Capture the cell that displays the provided text and extract its [X, Y] central coordinate. 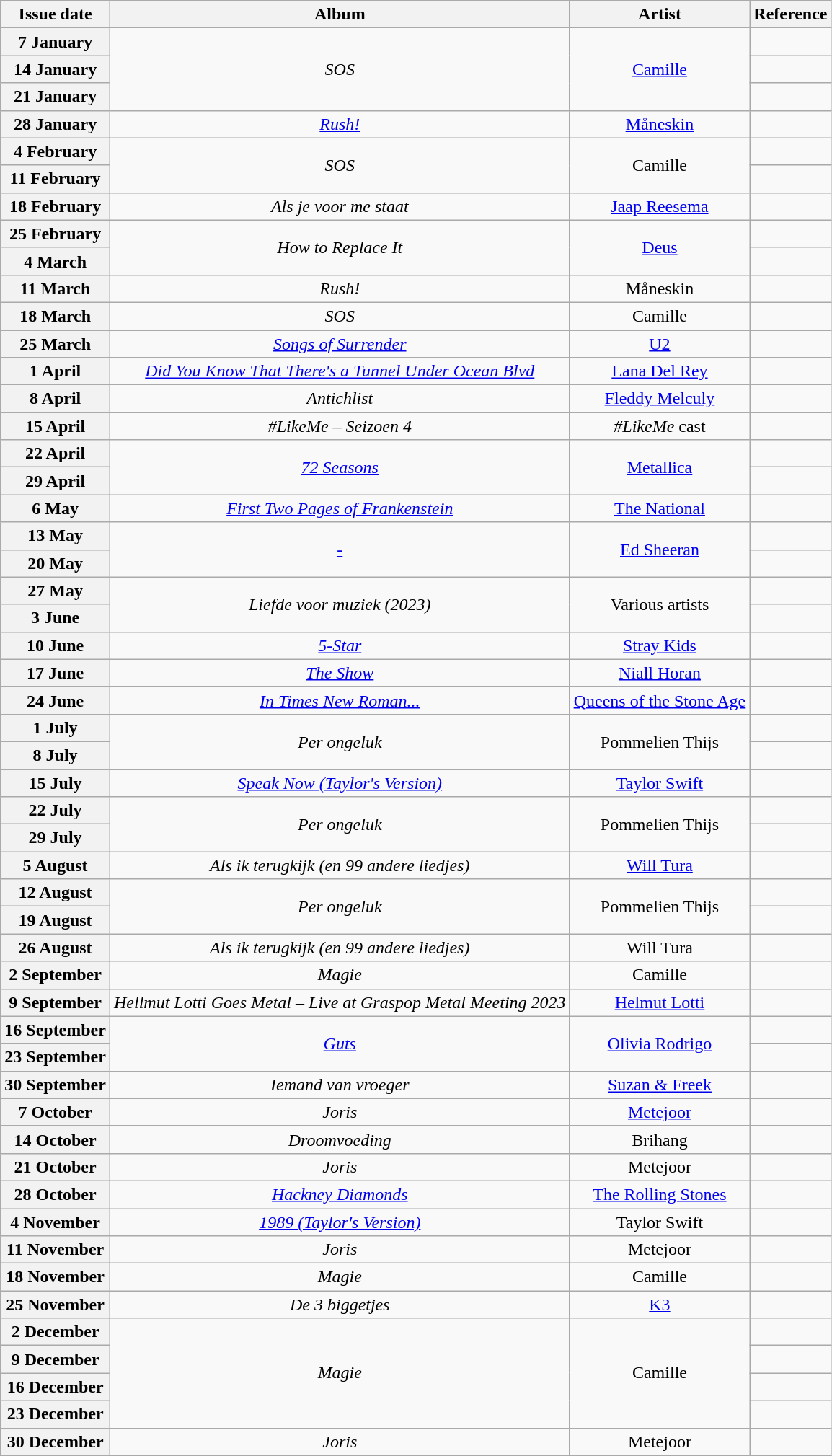
Metallica [660, 467]
- [340, 550]
25 March [56, 344]
Fleddy Melculy [660, 399]
The Show [340, 673]
Reference [790, 14]
Iemand van vroeger [340, 1085]
29 July [56, 838]
24 June [56, 700]
7 October [56, 1112]
2 September [56, 975]
29 April [56, 481]
4 March [56, 261]
11 February [56, 179]
9 September [56, 1002]
Did You Know That There's a Tunnel Under Ocean Blvd [340, 371]
2 December [56, 1332]
The National [660, 508]
13 May [56, 536]
22 July [56, 811]
Hackney Diamonds [340, 1194]
23 December [56, 1414]
14 January [56, 69]
De 3 biggetjes [340, 1305]
Songs of Surrender [340, 344]
18 March [56, 316]
Helmut Lotti [660, 1002]
26 August [56, 948]
Lana Del Rey [660, 371]
11 March [56, 288]
72 Seasons [340, 467]
10 June [56, 645]
19 August [56, 920]
8 July [56, 755]
25 November [56, 1305]
Olivia Rodrigo [660, 1044]
1 July [56, 728]
5-Star [340, 645]
22 April [56, 454]
16 December [56, 1387]
#LikeMe – Seizoen 4 [340, 426]
15 April [56, 426]
20 May [56, 563]
The Rolling Stones [660, 1194]
21 January [56, 97]
U2 [660, 344]
16 September [56, 1030]
Speak Now (Taylor's Version) [340, 782]
Issue date [56, 14]
Liefde voor muziek (2023) [340, 604]
Suzan & Freek [660, 1085]
8 April [56, 399]
Artist [660, 14]
9 December [56, 1359]
Queens of the Stone Age [660, 700]
17 June [56, 673]
Ed Sheeran [660, 550]
Droomvoeding [340, 1139]
Niall Horan [660, 673]
25 February [56, 234]
28 October [56, 1194]
27 May [56, 591]
Guts [340, 1044]
5 August [56, 865]
1 April [56, 371]
6 May [56, 508]
14 October [56, 1139]
15 July [56, 782]
4 February [56, 151]
4 November [56, 1222]
23 September [56, 1057]
Album [340, 14]
Hellmut Lotti Goes Metal – Live at Graspop Metal Meeting 2023 [340, 1002]
How to Replace It [340, 247]
Jaap Reesema [660, 206]
First Two Pages of Frankenstein [340, 508]
30 December [56, 1442]
18 November [56, 1277]
12 August [56, 893]
7 January [56, 42]
28 January [56, 124]
11 November [56, 1250]
K3 [660, 1305]
Various artists [660, 604]
Als je voor me staat [340, 206]
21 October [56, 1167]
30 September [56, 1085]
3 June [56, 618]
Stray Kids [660, 645]
1989 (Taylor's Version) [340, 1222]
Deus [660, 247]
Brihang [660, 1139]
#LikeMe cast [660, 426]
18 February [56, 206]
Antichlist [340, 399]
In Times New Roman... [340, 700]
